Detect which cell encompasses the target text, then output its (X, Y) center coordinate. 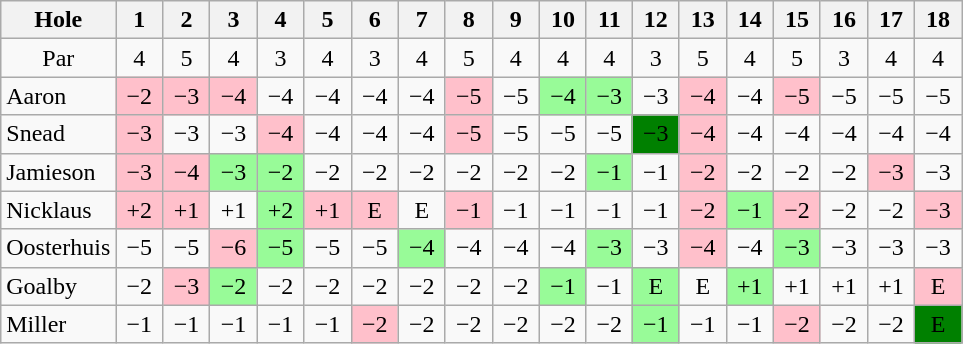
7 (422, 20)
17 (890, 20)
1 (140, 20)
Oosterhuis (58, 248)
Miller (58, 324)
11 (609, 20)
13 (702, 20)
Hole (58, 20)
Par (58, 58)
15 (796, 20)
Snead (58, 134)
6 (374, 20)
Goalby (58, 286)
18 (938, 20)
Jamieson (58, 172)
−6 (234, 248)
14 (750, 20)
Nicklaus (58, 210)
8 (468, 20)
2 (186, 20)
Aaron (58, 96)
10 (562, 20)
16 (844, 20)
12 (656, 20)
9 (516, 20)
